Return [x, y] of the center of cell containing provided text 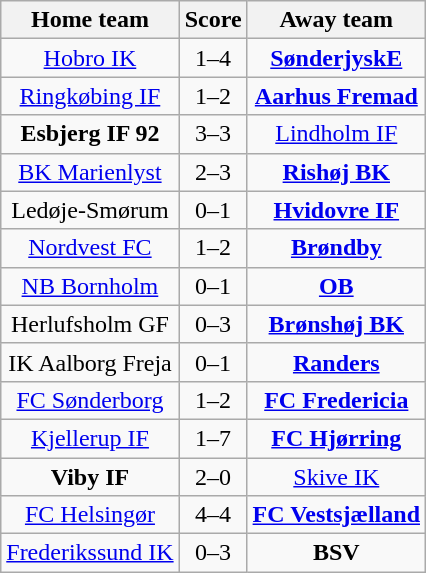
Herlufsholm GF [90, 324]
BSV [336, 553]
Rishøj BK [336, 172]
OB [336, 286]
Aarhus Fremad [336, 96]
FC Vestsjælland [336, 515]
Brøndby [336, 248]
Ringkøbing IF [90, 96]
Lindholm IF [336, 134]
NB Bornholm [90, 286]
Brønshøj BK [336, 324]
1–7 [213, 438]
4–4 [213, 515]
Score [213, 20]
Viby IF [90, 477]
Esbjerg IF 92 [90, 134]
Skive IK [336, 477]
SønderjyskE [336, 58]
BK Marienlyst [90, 172]
FC Helsingør [90, 515]
Home team [90, 20]
Ledøje-Smørum [90, 210]
2–3 [213, 172]
Hvidovre IF [336, 210]
Hobro IK [90, 58]
Away team [336, 20]
FC Hjørring [336, 438]
Nordvest FC [90, 248]
FC Sønderborg [90, 400]
1–4 [213, 58]
Randers [336, 362]
3–3 [213, 134]
Frederikssund IK [90, 553]
FC Fredericia [336, 400]
Kjellerup IF [90, 438]
2–0 [213, 477]
IK Aalborg Freja [90, 362]
